Return the (x, y) coordinate for the center point of the cell that contains the specified text.  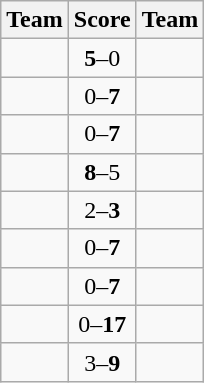
8–5 (102, 172)
3–9 (102, 362)
Score (102, 20)
5–0 (102, 58)
2–3 (102, 210)
0–17 (102, 324)
